Find where the given text appears and provide that cell's center as (X, Y) coordinate. 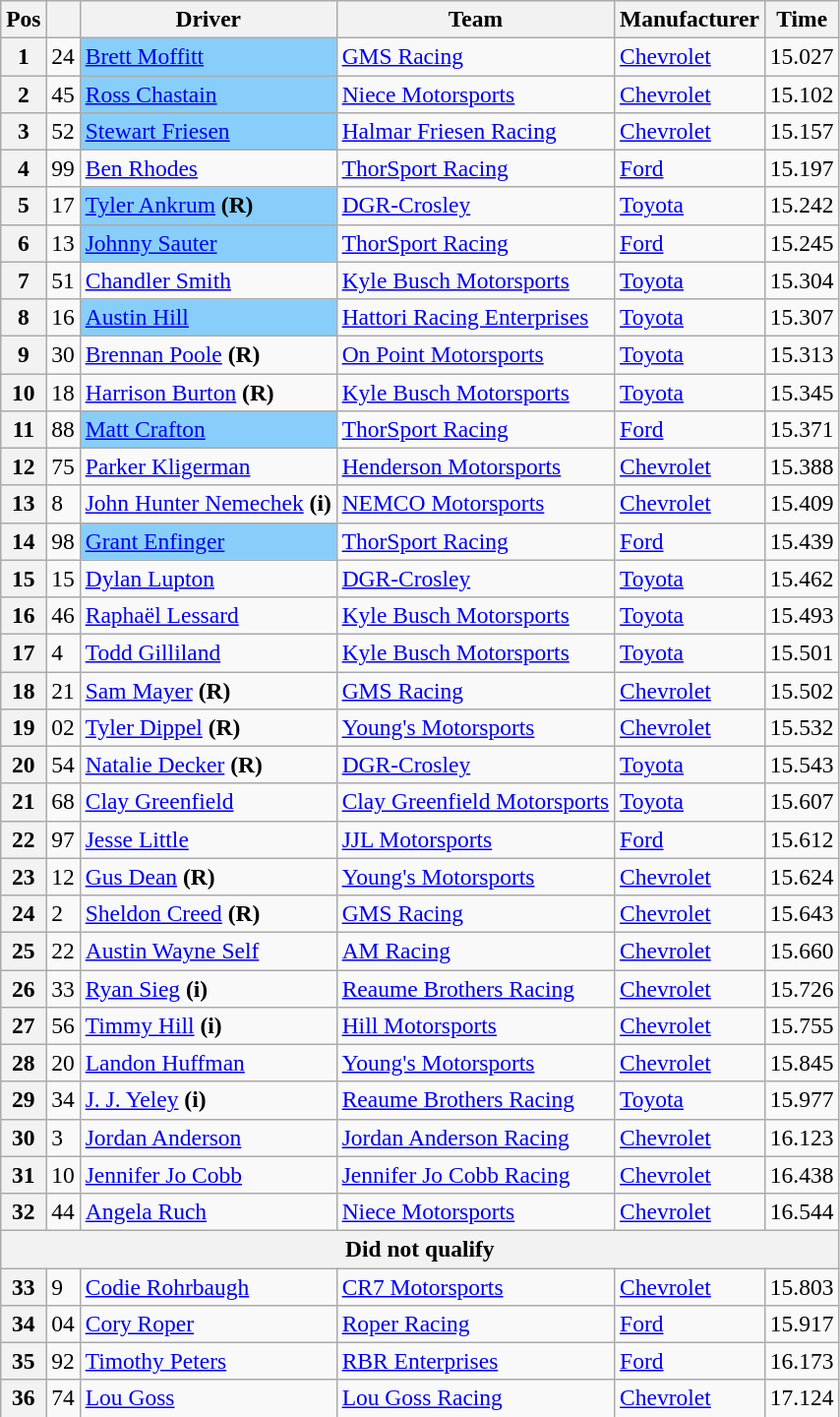
15.307 (802, 317)
44 (63, 1211)
15.027 (802, 56)
75 (63, 466)
Austin Wayne Self (209, 951)
68 (63, 802)
15.409 (802, 504)
16.173 (802, 1361)
Johnny Sauter (209, 243)
Clay Greenfield (209, 802)
On Point Motorsports (475, 354)
46 (63, 615)
J. J. Yeley (i) (209, 1100)
Time (802, 19)
15.624 (802, 877)
17.124 (802, 1398)
54 (63, 765)
CR7 Motorsports (475, 1286)
15.345 (802, 392)
5 (24, 206)
Grant Enfinger (209, 541)
6 (24, 243)
15.157 (802, 131)
Harrison Burton (R) (209, 392)
36 (24, 1398)
15.371 (802, 429)
04 (63, 1324)
56 (63, 1025)
JJL Motorsports (475, 839)
74 (63, 1398)
Clay Greenfield Motorsports (475, 802)
51 (63, 280)
Sam Mayer (R) (209, 690)
Matt Crafton (209, 429)
97 (63, 839)
Raphaël Lessard (209, 615)
19 (24, 727)
Jordan Anderson Racing (475, 1138)
Henderson Motorsports (475, 466)
15.102 (802, 93)
Natalie Decker (R) (209, 765)
Jennifer Jo Cobb (209, 1175)
15.726 (802, 988)
15.245 (802, 243)
16.544 (802, 1211)
25 (24, 951)
02 (63, 727)
16.123 (802, 1138)
15.439 (802, 541)
7 (24, 280)
Did not qualify (420, 1249)
15.977 (802, 1100)
15.493 (802, 615)
99 (63, 168)
Timmy Hill (i) (209, 1025)
88 (63, 429)
15.607 (802, 802)
Team (475, 19)
16.438 (802, 1175)
Tyler Ankrum (R) (209, 206)
14 (24, 541)
Hill Motorsports (475, 1025)
98 (63, 541)
15.313 (802, 354)
Sheldon Creed (R) (209, 913)
Jesse Little (209, 839)
23 (24, 877)
Gus Dean (R) (209, 877)
Halmar Friesen Racing (475, 131)
Lou Goss Racing (475, 1398)
NEMCO Motorsports (475, 504)
32 (24, 1211)
Parker Kligerman (209, 466)
Ross Chastain (209, 93)
15.660 (802, 951)
45 (63, 93)
Jennifer Jo Cobb Racing (475, 1175)
1 (24, 56)
AM Racing (475, 951)
Roper Racing (475, 1324)
27 (24, 1025)
31 (24, 1175)
Driver (209, 19)
26 (24, 988)
15.388 (802, 466)
Pos (24, 19)
Tyler Dippel (R) (209, 727)
Todd Gilliland (209, 652)
92 (63, 1361)
Hattori Racing Enterprises (475, 317)
Lou Goss (209, 1398)
35 (24, 1361)
15.502 (802, 690)
15.612 (802, 839)
11 (24, 429)
Brennan Poole (R) (209, 354)
15.462 (802, 579)
52 (63, 131)
Austin Hill (209, 317)
15.643 (802, 913)
15.755 (802, 1025)
Ryan Sieg (i) (209, 988)
Manufacturer (690, 19)
15.845 (802, 1063)
Dylan Lupton (209, 579)
Ben Rhodes (209, 168)
15.532 (802, 727)
15.242 (802, 206)
Stewart Friesen (209, 131)
15.917 (802, 1324)
Codie Rohrbaugh (209, 1286)
15.803 (802, 1286)
RBR Enterprises (475, 1361)
15.543 (802, 765)
15.304 (802, 280)
28 (24, 1063)
29 (24, 1100)
Timothy Peters (209, 1361)
Angela Ruch (209, 1211)
Brett Moffitt (209, 56)
Chandler Smith (209, 280)
Landon Huffman (209, 1063)
Jordan Anderson (209, 1138)
15.197 (802, 168)
John Hunter Nemechek (i) (209, 504)
Cory Roper (209, 1324)
15.501 (802, 652)
